Extract the (x, y) coordinate from the center of the cell holding the provided text.  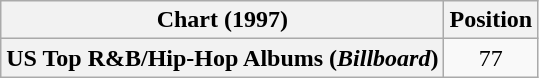
Position (491, 20)
US Top R&B/Hip-Hop Albums (Billboard) (222, 58)
Chart (1997) (222, 20)
77 (491, 58)
